Return (x, y) of the center of cell containing provided text 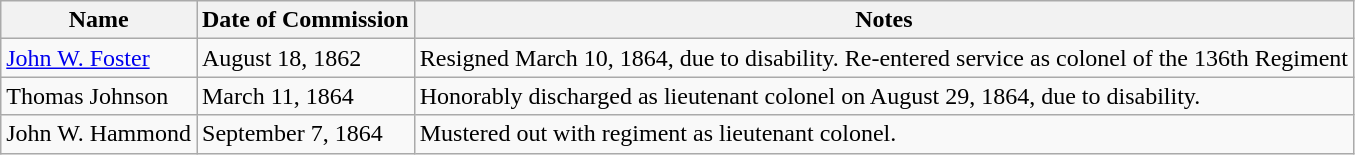
Mustered out with regiment as lieutenant colonel. (884, 134)
March 11, 1864 (305, 96)
Honorably discharged as lieutenant colonel on August 29, 1864, due to disability. (884, 96)
John W. Foster (99, 58)
Resigned March 10, 1864, due to disability. Re-entered service as colonel of the 136th Regiment (884, 58)
Thomas Johnson (99, 96)
Date of Commission (305, 20)
September 7, 1864 (305, 134)
John W. Hammond (99, 134)
August 18, 1862 (305, 58)
Name (99, 20)
Notes (884, 20)
